Return [X, Y] of the center of cell containing provided text 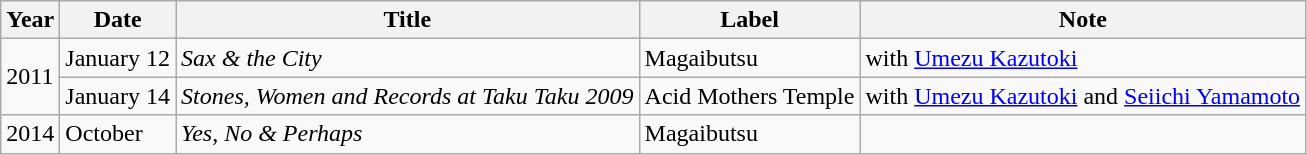
Sax & the City [408, 58]
Date [118, 20]
Stones, Women and Records at Taku Taku 2009 [408, 96]
with Umezu Kazutoki and Seiichi Yamamoto [1083, 96]
Yes, No & Perhaps [408, 134]
Label [750, 20]
Year [30, 20]
October [118, 134]
2011 [30, 77]
Acid Mothers Temple [750, 96]
January 14 [118, 96]
with Umezu Kazutoki [1083, 58]
Note [1083, 20]
Title [408, 20]
2014 [30, 134]
January 12 [118, 58]
